Extract the (x, y) coordinate from the center of the cell holding the provided text.  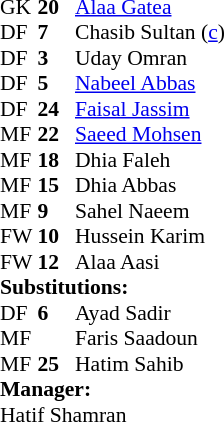
12 (57, 262)
18 (57, 160)
25 (57, 364)
9 (57, 211)
10 (57, 237)
7 (57, 33)
3 (57, 58)
24 (57, 109)
15 (57, 185)
6 (57, 313)
22 (57, 135)
5 (57, 83)
